Return (X, Y) of the center of cell containing provided text 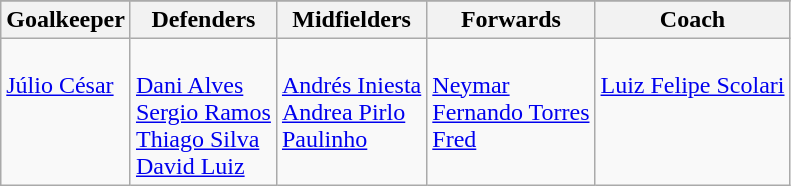
Andrés Iniesta Andrea Pirlo Paulinho (351, 112)
Neymar Fernando Torres Fred (511, 112)
Dani Alves Sergio Ramos Thiago Silva David Luiz (203, 112)
Júlio César (66, 112)
Midfielders (351, 20)
Forwards (511, 20)
Coach (692, 20)
Goalkeeper (66, 20)
Defenders (203, 20)
Luiz Felipe Scolari (692, 112)
